Extract the [X, Y] coordinate from the center of the cell holding the provided text.  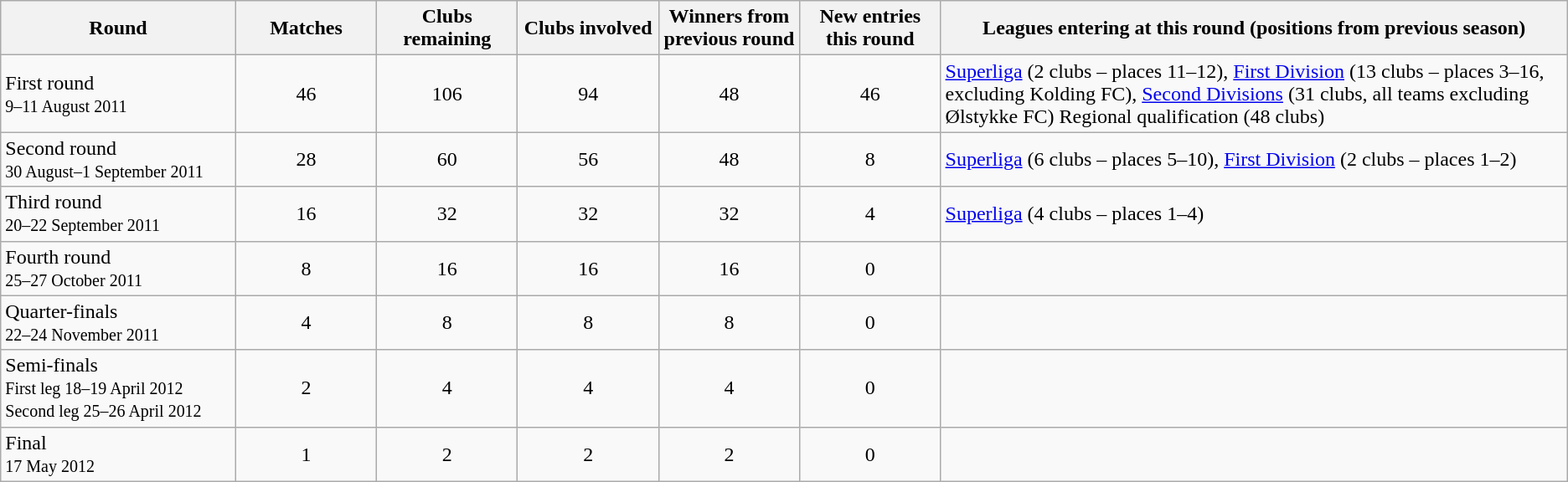
56 [588, 159]
First round9–11 August 2011 [119, 94]
Quarter-finals22–24 November 2011 [119, 323]
60 [447, 159]
Third round20–22 September 2011 [119, 214]
Superliga (4 clubs – places 1–4) [1254, 214]
Matches [306, 28]
Leagues entering at this round (positions from previous season) [1254, 28]
94 [588, 94]
106 [447, 94]
Round [119, 28]
1 [306, 454]
Winners from previous round [729, 28]
28 [306, 159]
Superliga (6 clubs – places 5–10), First Division (2 clubs – places 1–2) [1254, 159]
Fourth round25–27 October 2011 [119, 268]
Clubs involved [588, 28]
Second round30 August–1 September 2011 [119, 159]
Semi-finalsFirst leg 18–19 April 2012Second leg 25–26 April 2012 [119, 388]
Clubs remaining [447, 28]
Final17 May 2012 [119, 454]
New entries this round [870, 28]
